Search for the cell housing the specified text and yield its [X, Y] center coordinate. 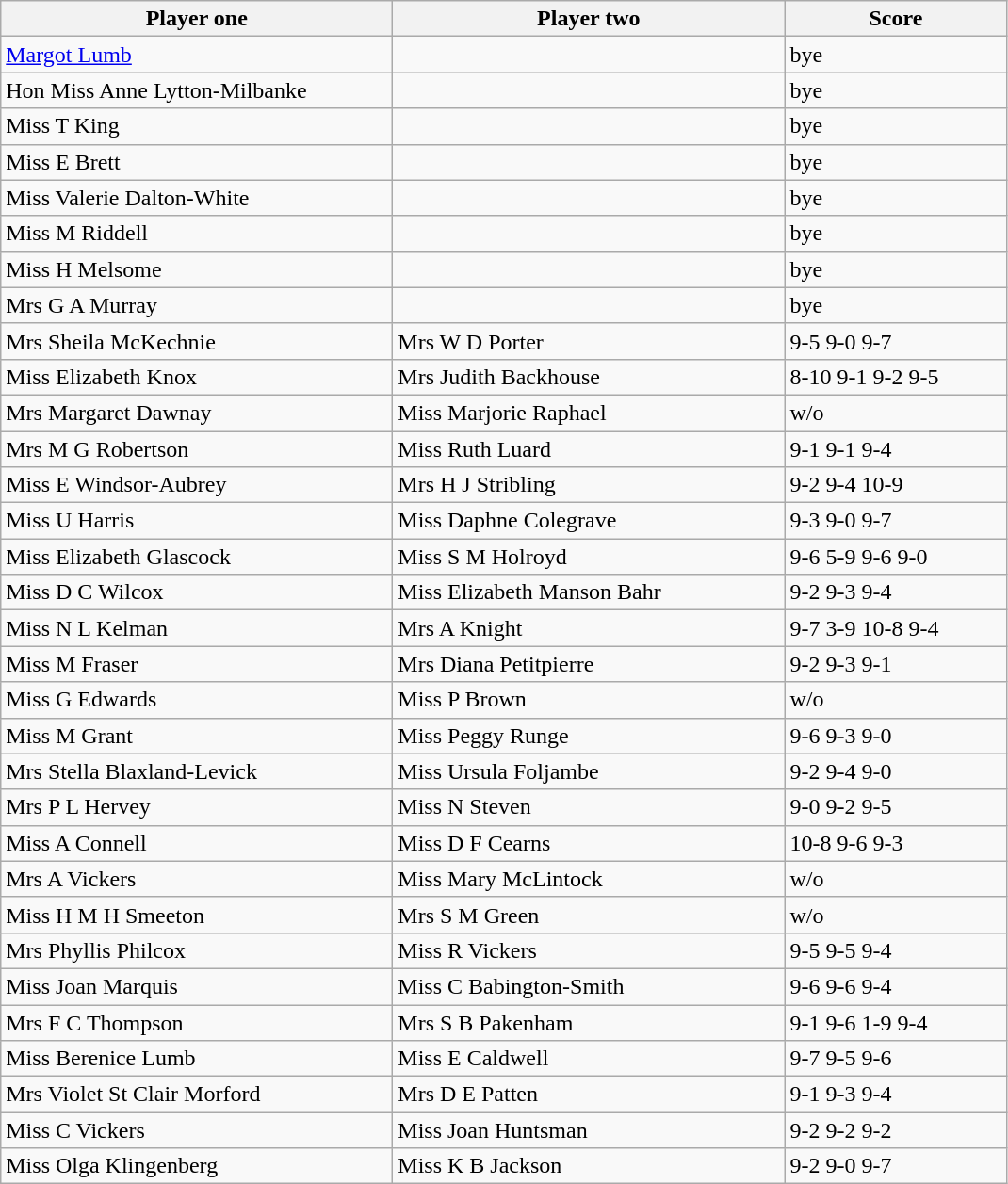
Mrs Violet St Clair Morford [197, 1095]
Mrs M G Robertson [197, 449]
9-6 9-6 9-4 [896, 986]
Mrs S B Pakenham [589, 1022]
Miss A Connell [197, 843]
Margot Lumb [197, 55]
Miss Olga Klingenberg [197, 1166]
Miss C Vickers [197, 1130]
10-8 9-6 9-3 [896, 843]
9-1 9-1 9-4 [896, 449]
Miss N L Kelman [197, 628]
Mrs G A Murray [197, 305]
Player one [197, 19]
Mrs Diana Petitpierre [589, 664]
9-2 9-4 9-0 [896, 771]
Miss G Edwards [197, 700]
Mrs H J Stribling [589, 485]
Miss M Fraser [197, 664]
Miss T King [197, 126]
Mrs S M Green [589, 915]
Player two [589, 19]
9-5 9-0 9-7 [896, 341]
9-2 9-2 9-2 [896, 1130]
Miss Elizabeth Manson Bahr [589, 592]
Miss U Harris [197, 521]
Miss E Windsor-Aubrey [197, 485]
Mrs W D Porter [589, 341]
8-10 9-1 9-2 9-5 [896, 377]
Miss K B Jackson [589, 1166]
9-7 3-9 10-8 9-4 [896, 628]
Score [896, 19]
Mrs D E Patten [589, 1095]
Miss H Melsome [197, 269]
Miss Marjorie Raphael [589, 413]
Mrs Phyllis Philcox [197, 950]
Miss D F Cearns [589, 843]
Mrs Stella Blaxland-Levick [197, 771]
Miss Mary McLintock [589, 879]
9-1 9-3 9-4 [896, 1095]
9-5 9-5 9-4 [896, 950]
Miss Elizabeth Knox [197, 377]
9-2 9-0 9-7 [896, 1166]
Miss Valerie Dalton-White [197, 198]
Miss Ursula Foljambe [589, 771]
9-2 9-4 10-9 [896, 485]
Miss N Steven [589, 807]
Miss D C Wilcox [197, 592]
Miss R Vickers [589, 950]
Mrs A Knight [589, 628]
Miss H M H Smeeton [197, 915]
Miss M Riddell [197, 234]
Miss S M Holroyd [589, 557]
9-7 9-5 9-6 [896, 1059]
Miss C Babington-Smith [589, 986]
Miss Peggy Runge [589, 736]
Mrs P L Hervey [197, 807]
9-6 9-3 9-0 [896, 736]
Mrs Judith Backhouse [589, 377]
Miss Elizabeth Glascock [197, 557]
Hon Miss Anne Lytton-Milbanke [197, 90]
Miss Joan Huntsman [589, 1130]
9-3 9-0 9-7 [896, 521]
9-2 9-3 9-4 [896, 592]
Miss E Brett [197, 162]
Miss Ruth Luard [589, 449]
Mrs F C Thompson [197, 1022]
Miss Daphne Colegrave [589, 521]
Mrs Sheila McKechnie [197, 341]
Miss M Grant [197, 736]
9-2 9-3 9-1 [896, 664]
Miss E Caldwell [589, 1059]
Mrs A Vickers [197, 879]
9-1 9-6 1-9 9-4 [896, 1022]
9-0 9-2 9-5 [896, 807]
9-6 5-9 9-6 9-0 [896, 557]
Miss Joan Marquis [197, 986]
Miss Berenice Lumb [197, 1059]
Mrs Margaret Dawnay [197, 413]
Miss P Brown [589, 700]
